Scan for the cell matching the given text and deliver its (X, Y) coordinate at center. 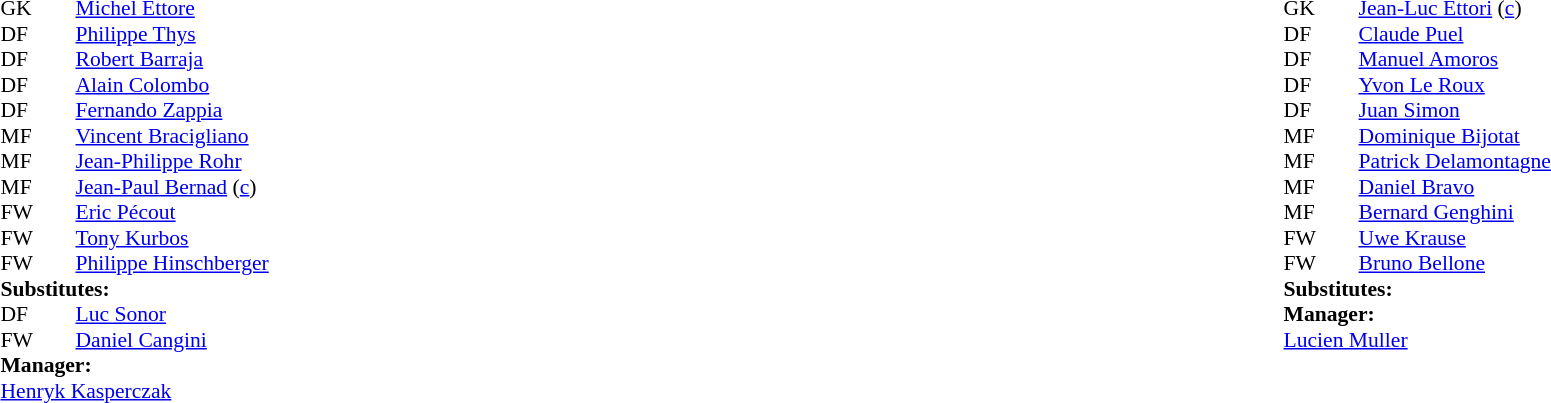
Eric Pécout (172, 213)
Claude Puel (1455, 34)
Luc Sonor (172, 315)
Manuel Amoros (1455, 59)
Vincent Bracigliano (172, 136)
Dominique Bijotat (1455, 136)
Lucien Muller (1418, 340)
Uwe Krause (1455, 238)
Alain Colombo (172, 85)
Bernard Genghini (1455, 213)
Jean-Paul Bernad (c) (172, 187)
Tony Kurbos (172, 238)
Jean-Philippe Rohr (172, 161)
Daniel Cangini (172, 340)
Philippe Thys (172, 34)
Philippe Hinschberger (172, 263)
Yvon Le Roux (1455, 85)
Fernando Zappia (172, 111)
Bruno Bellone (1455, 263)
Patrick Delamontagne (1455, 161)
Robert Barraja (172, 59)
Daniel Bravo (1455, 187)
Juan Simon (1455, 111)
